Locate the cell with the specified text and output its (X, Y) center coordinate. 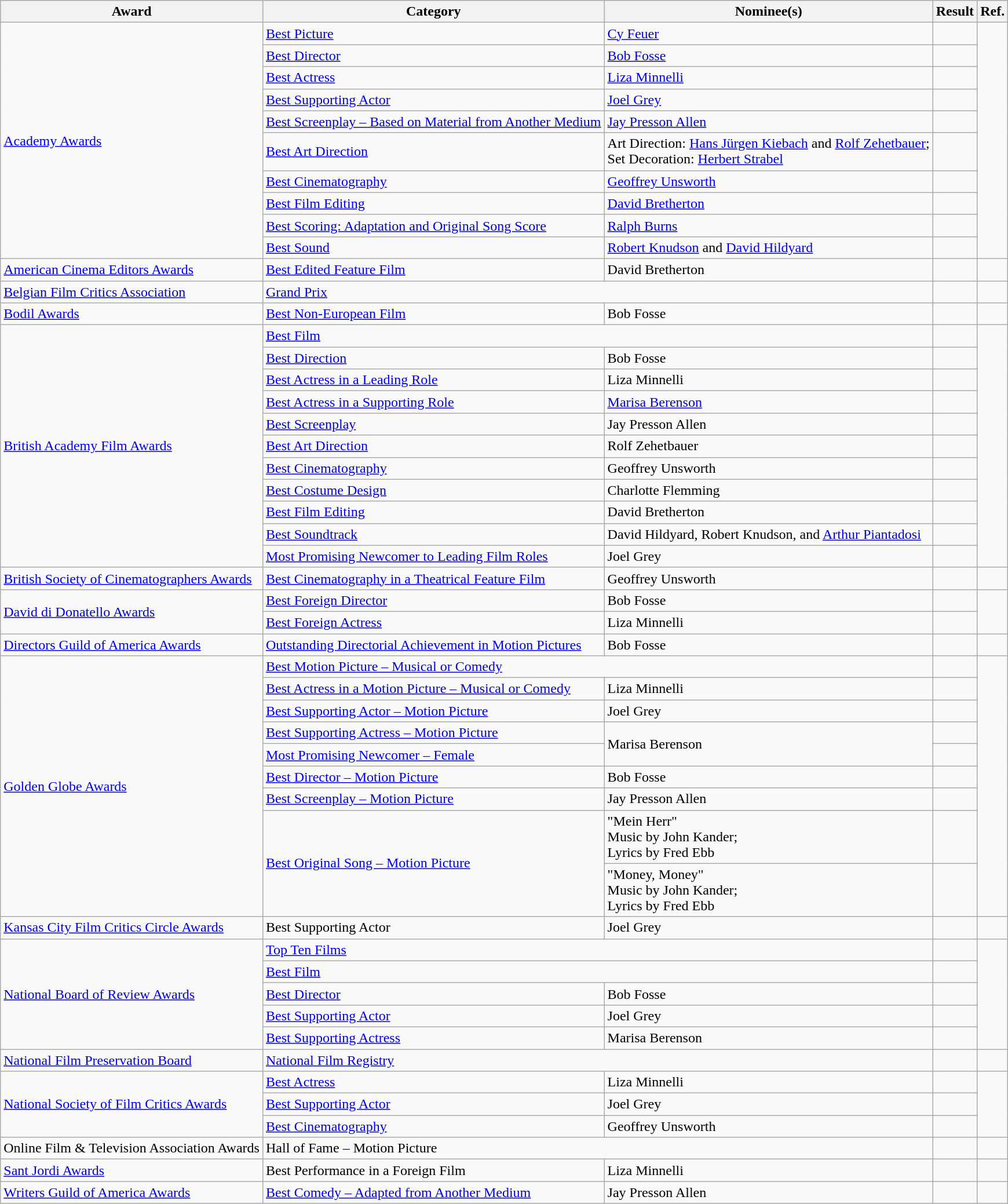
Ref. (993, 12)
Category (433, 12)
Art Direction: Hans Jürgen Kiebach and Rolf Zehetbauer; Set Decoration: Herbert Strabel (768, 152)
Best Foreign Director (433, 600)
Best Actress in a Supporting Role (433, 402)
Best Director – Motion Picture (433, 777)
Best Costume Design (433, 490)
National Film Preservation Board (132, 1060)
"Mein Herr" Music by John Kander; Lyrics by Fred Ebb (768, 837)
Charlotte Flemming (768, 490)
Best Non-European Film (433, 314)
Golden Globe Awards (132, 787)
Best Comedy – Adapted from Another Medium (433, 1192)
Best Screenplay (433, 424)
"Money, Money" Music by John Kander; Lyrics by Fred Ebb (768, 890)
Rolf Zehetbauer (768, 446)
Best Sound (433, 247)
Ralph Burns (768, 225)
Best Original Song – Motion Picture (433, 863)
Best Soundtrack (433, 534)
Robert Knudson and David Hildyard (768, 247)
Sant Jordi Awards (132, 1170)
Grand Prix (598, 291)
British Academy Film Awards (132, 446)
Bodil Awards (132, 314)
Best Supporting Actress (433, 1038)
Top Ten Films (598, 950)
Belgian Film Critics Association (132, 291)
Best Cinematography in a Theatrical Feature Film (433, 578)
National Society of Film Critics Awards (132, 1104)
Best Performance in a Foreign Film (433, 1170)
American Cinema Editors Awards (132, 269)
Directors Guild of America Awards (132, 645)
David di Donatello Awards (132, 611)
Academy Awards (132, 141)
Hall of Fame – Motion Picture (598, 1148)
National Film Registry (598, 1060)
Best Actress in a Motion Picture – Musical or Comedy (433, 689)
Best Scoring: Adaptation and Original Song Score (433, 225)
Best Edited Feature Film (433, 269)
Best Foreign Actress (433, 622)
British Society of Cinematographers Awards (132, 578)
Best Screenplay – Motion Picture (433, 799)
Online Film & Television Association Awards (132, 1148)
Nominee(s) (768, 12)
Best Supporting Actress – Motion Picture (433, 733)
Result (955, 12)
National Board of Review Awards (132, 994)
Cy Feuer (768, 34)
Most Promising Newcomer to Leading Film Roles (433, 556)
Best Screenplay – Based on Material from Another Medium (433, 122)
Kansas City Film Critics Circle Awards (132, 928)
Most Promising Newcomer – Female (433, 755)
Award (132, 12)
Best Direction (433, 358)
Best Picture (433, 34)
Best Actress in a Leading Role (433, 380)
Outstanding Directorial Achievement in Motion Pictures (433, 645)
Writers Guild of America Awards (132, 1192)
Best Supporting Actor – Motion Picture (433, 711)
Best Motion Picture – Musical or Comedy (598, 667)
David Hildyard, Robert Knudson, and Arthur Piantadosi (768, 534)
